Extract the [X, Y] coordinate from the center of the cell holding the provided text.  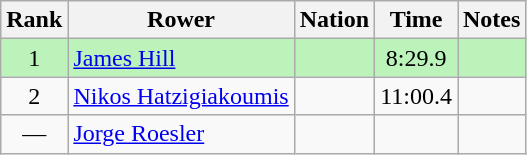
Time [416, 20]
1 [34, 58]
2 [34, 96]
Nikos Hatzigiakoumis [181, 96]
Notes [492, 20]
Jorge Roesler [181, 134]
James Hill [181, 58]
Nation [334, 20]
11:00.4 [416, 96]
8:29.9 [416, 58]
Rank [34, 20]
— [34, 134]
Rower [181, 20]
